Determine the [X, Y] coordinate at the center of the cell enclosing the given text.  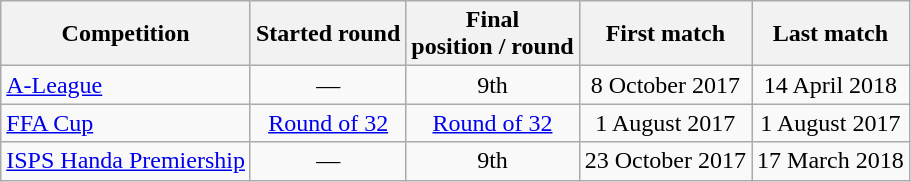
FFA Cup [126, 123]
Last match [831, 34]
17 March 2018 [831, 161]
A-League [126, 85]
ISPS Handa Premiership [126, 161]
23 October 2017 [665, 161]
Started round [328, 34]
Final position / round [492, 34]
14 April 2018 [831, 85]
Competition [126, 34]
8 October 2017 [665, 85]
First match [665, 34]
